Scan for the cell matching the given text and deliver its (x, y) coordinate at center. 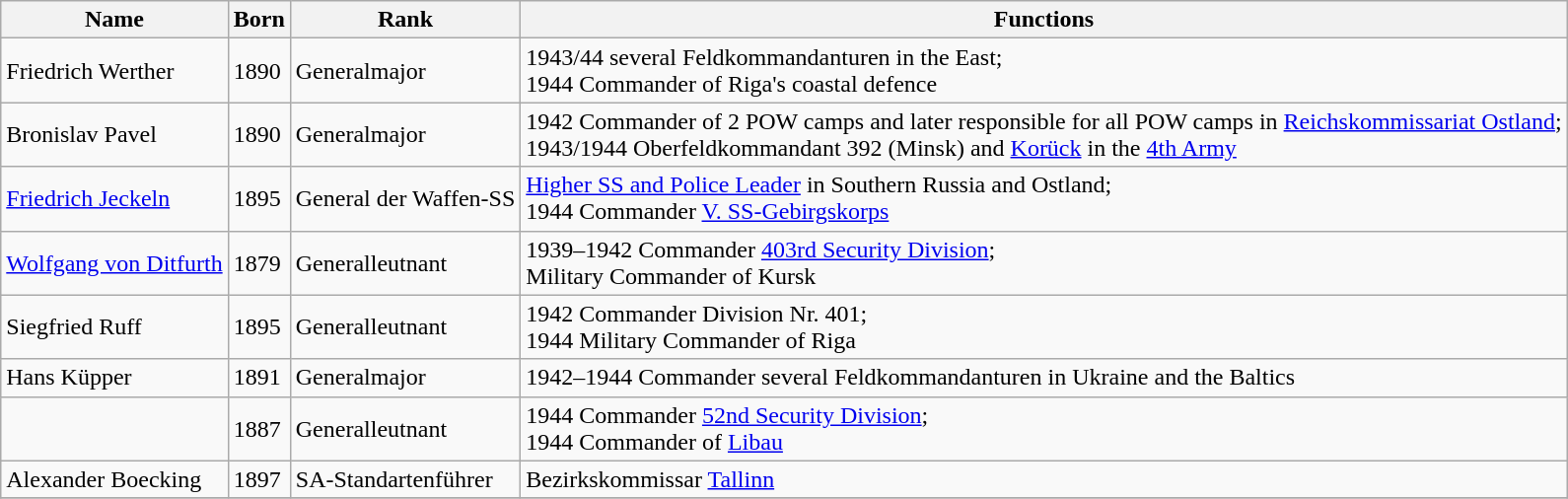
Bezirkskommissar Tallinn (1043, 479)
Siegfried Ruff (114, 327)
1887 (258, 428)
Name (114, 20)
Hans Küpper (114, 378)
1897 (258, 479)
1879 (258, 262)
Wolfgang von Ditfurth (114, 262)
1943/44 several Feldkommandanturen in the East;1944 Commander of Riga's coastal defence (1043, 71)
Born (258, 20)
General der Waffen-SS (405, 199)
Friedrich Jeckeln (114, 199)
1942 Commander Division Nr. 401;1944 Military Commander of Riga (1043, 327)
1891 (258, 378)
1944 Commander 52nd Security Division;1944 Commander of Libau (1043, 428)
1939–1942 Commander 403rd Security Division;Military Commander of Kursk (1043, 262)
Functions (1043, 20)
Higher SS and Police Leader in Southern Russia and Ostland;1944 Commander V. SS-Gebirgskorps (1043, 199)
Friedrich Werther (114, 71)
Bronislav Pavel (114, 134)
Rank (405, 20)
Alexander Boecking (114, 479)
SA-Standartenführer (405, 479)
1942–1944 Commander several Feldkommandanturen in Ukraine and the Baltics (1043, 378)
